Search for the cell housing the specified text and yield its (X, Y) center coordinate. 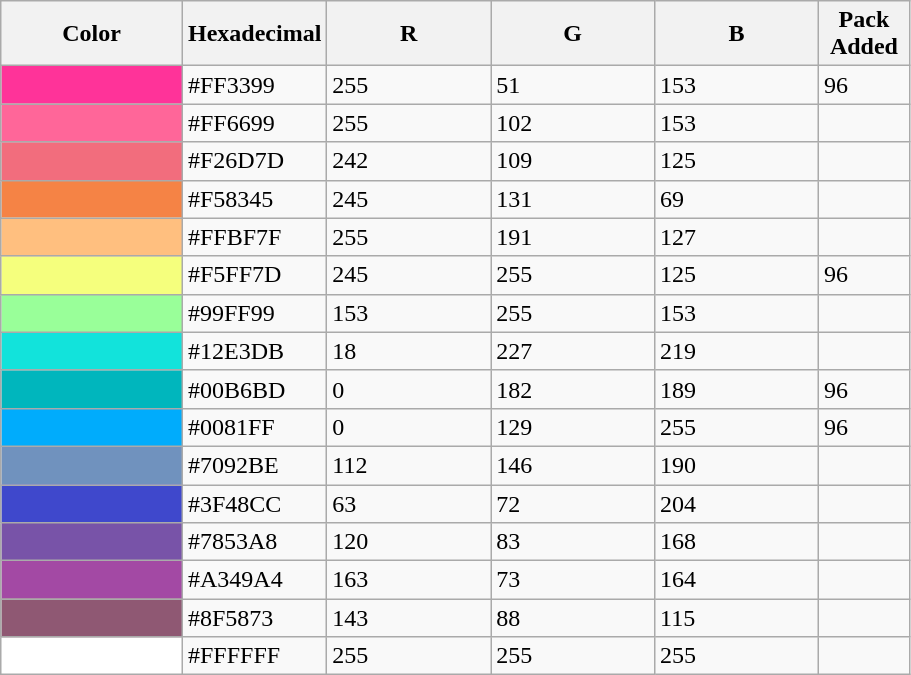
163 (409, 580)
B (737, 34)
#F58345 (254, 199)
143 (409, 618)
Pack Added (864, 34)
204 (737, 503)
127 (737, 237)
#99FF99 (254, 313)
#7853A8 (254, 542)
#12E3DB (254, 351)
Color (92, 34)
#A349A4 (254, 580)
129 (573, 427)
#F26D7D (254, 161)
72 (573, 503)
88 (573, 618)
18 (409, 351)
164 (737, 580)
#FF3399 (254, 85)
#00B6BD (254, 389)
242 (409, 161)
R (409, 34)
#FFFFFF (254, 656)
#FF6699 (254, 123)
182 (573, 389)
190 (737, 465)
51 (573, 85)
63 (409, 503)
#F5FF7D (254, 275)
115 (737, 618)
#3F48CC (254, 503)
102 (573, 123)
109 (573, 161)
189 (737, 389)
#0081FF (254, 427)
73 (573, 580)
#FFBF7F (254, 237)
69 (737, 199)
120 (409, 542)
131 (573, 199)
G (573, 34)
146 (573, 465)
191 (573, 237)
#8F5873 (254, 618)
219 (737, 351)
83 (573, 542)
227 (573, 351)
Hexadecimal (254, 34)
168 (737, 542)
#7092BE (254, 465)
112 (409, 465)
